Search for the cell housing the specified text and yield its (x, y) center coordinate. 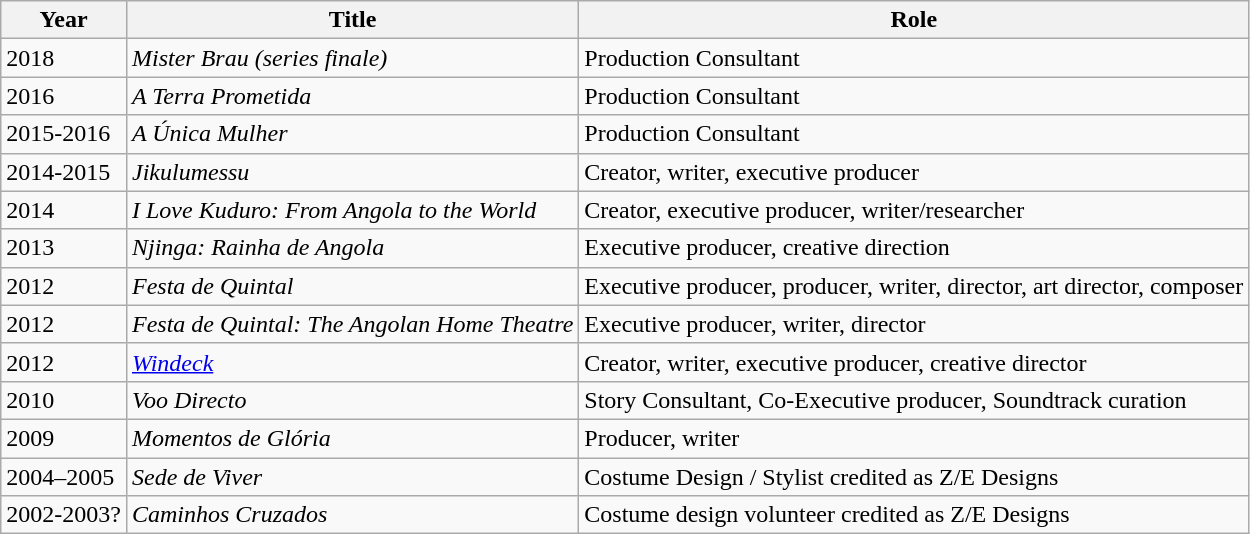
Year (64, 20)
Njinga: Rainha de Angola (352, 248)
2018 (64, 58)
Sede de Viver (352, 477)
2013 (64, 248)
Festa de Quintal: The Angolan Home Theatre (352, 324)
Jikulumessu (352, 172)
2009 (64, 438)
Caminhos Cruzados (352, 515)
Story Consultant, Co-Executive producer, Soundtrack curation (914, 400)
Executive producer, writer, director (914, 324)
I Love Kuduro: From Angola to the World (352, 210)
2016 (64, 96)
A Única Mulher (352, 134)
Windeck (352, 362)
Role (914, 20)
2014 (64, 210)
Festa de Quintal (352, 286)
2015-2016 (64, 134)
Producer, writer (914, 438)
Executive producer, producer, writer, director, art director, composer (914, 286)
2010 (64, 400)
Voo Directo (352, 400)
A Terra Prometida (352, 96)
Costume Design / Stylist credited as Z/E Designs (914, 477)
Costume design volunteer credited as Z/E Designs (914, 515)
2004–2005 (64, 477)
Executive producer, creative direction (914, 248)
Creator, writer, executive producer (914, 172)
2002-2003? (64, 515)
2014-2015 (64, 172)
Creator, executive producer, writer/researcher (914, 210)
Mister Brau (series finale) (352, 58)
Title (352, 20)
Creator, writer, executive producer, creative director (914, 362)
Momentos de Glória (352, 438)
